Detect which cell encompasses the target text, then output its (X, Y) center coordinate. 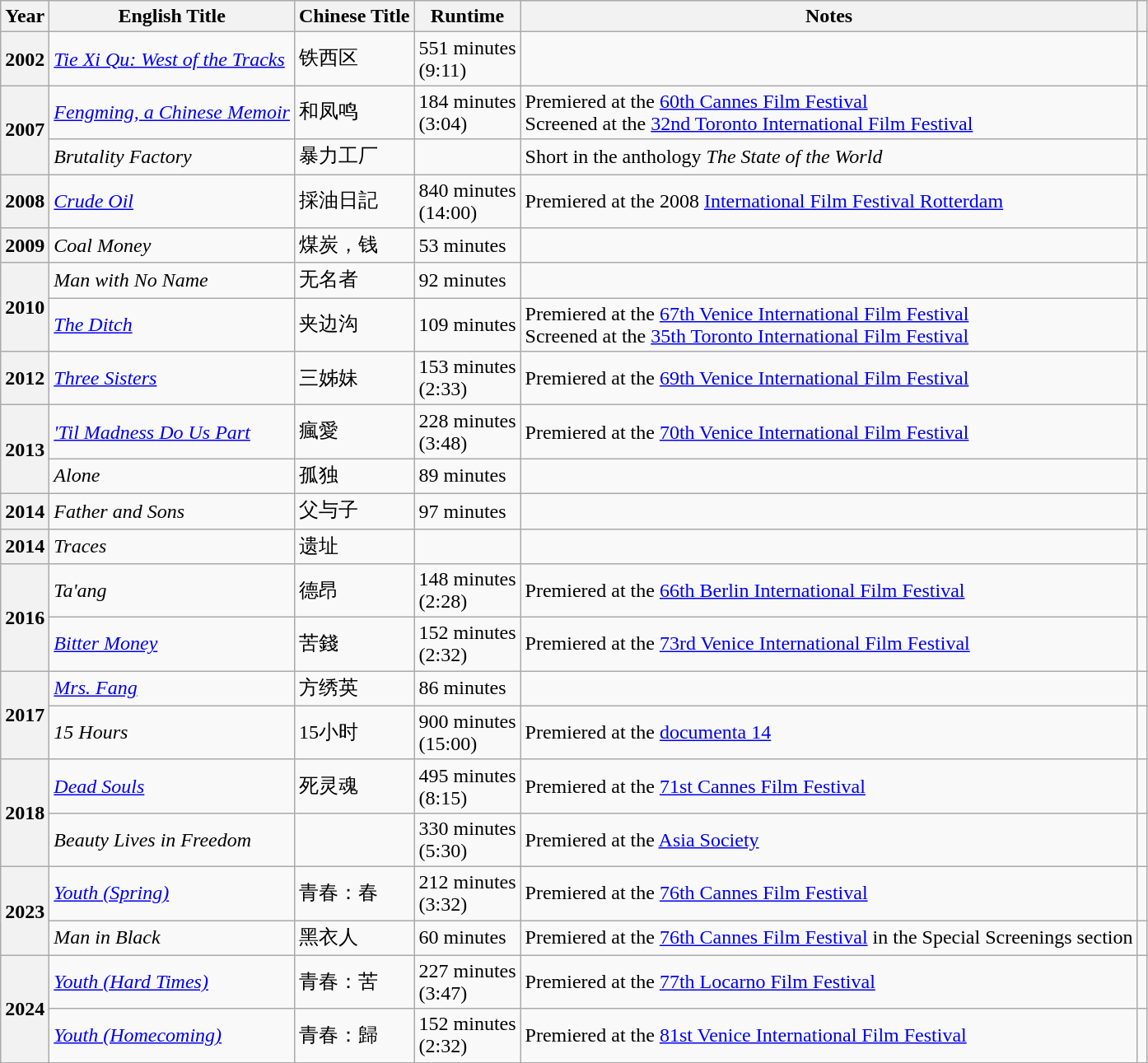
92 minutes (468, 280)
153 minutes(2:33) (468, 379)
Ta'ang (172, 591)
Dead Souls (172, 786)
228 minutes(3:48) (468, 431)
Alone (172, 476)
铁西区 (354, 59)
三姊妹 (354, 379)
330 minutes(5:30) (468, 840)
Short in the anthology The State of the World (828, 156)
148 minutes(2:28) (468, 591)
Man in Black (172, 939)
2013 (25, 450)
2017 (25, 716)
'Til Madness Do Us Part (172, 431)
551 minutes(9:11) (468, 59)
15 Hours (172, 733)
227 minutes(3:47) (468, 981)
Fengming, a Chinese Memoir (172, 112)
60 minutes (468, 939)
Premiered at the Asia Society (828, 840)
Crude Oil (172, 201)
900 minutes(15:00) (468, 733)
Premiered at the documenta 14 (828, 733)
死灵魂 (354, 786)
Youth (Homecoming) (172, 1036)
黑衣人 (354, 939)
212 minutes(3:32) (468, 893)
Premiered at the 2008 International Film Festival Rotterdam (828, 201)
Premiered at the 70th Venice International Film Festival (828, 431)
青春：歸 (354, 1036)
Premiered at the 69th Venice International Film Festival (828, 379)
Premiered at the 77th Locarno Film Festival (828, 981)
德昂 (354, 591)
2016 (25, 618)
和凤鸣 (354, 112)
青春：苦 (354, 981)
孤独 (354, 476)
青春：春 (354, 893)
Youth (Spring) (172, 893)
109 minutes (468, 324)
Bitter Money (172, 644)
English Title (172, 16)
Premiered at the 60th Cannes Film FestivalScreened at the 32nd Toronto International Film Festival (828, 112)
Brutality Factory (172, 156)
2010 (25, 307)
Premiered at the 71st Cannes Film Festival (828, 786)
Chinese Title (354, 16)
Notes (828, 16)
Premiered at the 76th Cannes Film Festival in the Special Screenings section (828, 939)
Father and Sons (172, 511)
煤炭，钱 (354, 245)
495 minutes(8:15) (468, 786)
840 minutes(14:00) (468, 201)
Premiered at the 73rd Venice International Film Festival (828, 644)
53 minutes (468, 245)
Year (25, 16)
Premiered at the 67th Venice International Film FestivalScreened at the 35th Toronto International Film Festival (828, 324)
2012 (25, 379)
2024 (25, 1009)
2009 (25, 245)
苦錢 (354, 644)
Runtime (468, 16)
方绣英 (354, 688)
2023 (25, 911)
瘋愛 (354, 431)
2002 (25, 59)
夹边沟 (354, 324)
184 minutes(3:04) (468, 112)
Premiered at the 76th Cannes Film Festival (828, 893)
无名者 (354, 280)
2008 (25, 201)
Traces (172, 547)
Premiered at the 66th Berlin International Film Festival (828, 591)
暴力工厂 (354, 156)
Mrs. Fang (172, 688)
Man with No Name (172, 280)
86 minutes (468, 688)
15小时 (354, 733)
Three Sisters (172, 379)
Tie Xi Qu: West of the Tracks (172, 59)
Coal Money (172, 245)
Beauty Lives in Freedom (172, 840)
Premiered at the 81st Venice International Film Festival (828, 1036)
遗址 (354, 547)
Youth (Hard Times) (172, 981)
採油日記 (354, 201)
2007 (25, 130)
父与子 (354, 511)
2018 (25, 813)
The Ditch (172, 324)
89 minutes (468, 476)
97 minutes (468, 511)
